From the cell containing the given text, extract its center point as (X, Y) coordinate. 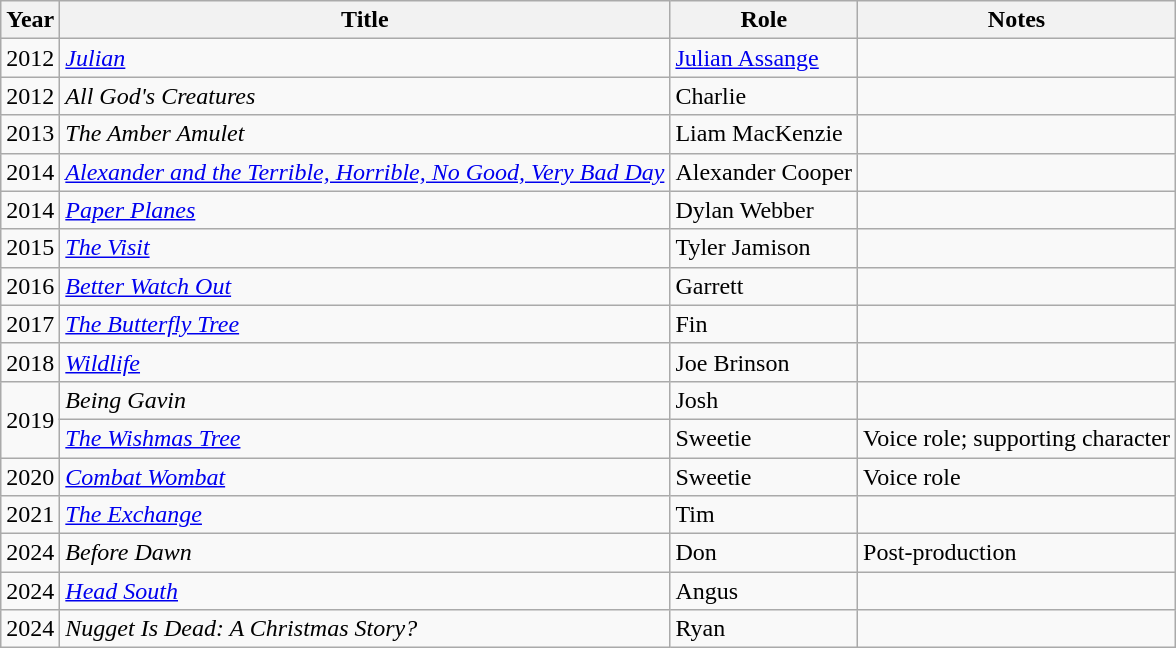
2021 (30, 515)
Before Dawn (365, 553)
Wildlife (365, 362)
Fin (764, 324)
Charlie (764, 96)
The Wishmas Tree (365, 438)
Julian (365, 58)
The Exchange (365, 515)
Alexander Cooper (764, 172)
Josh (764, 400)
2017 (30, 324)
Title (365, 20)
2013 (30, 134)
Dylan Webber (764, 210)
2019 (30, 419)
Tyler Jamison (764, 248)
Garrett (764, 286)
Voice role; supporting character (1017, 438)
Ryan (764, 629)
Being Gavin (365, 400)
Tim (764, 515)
Head South (365, 591)
Joe Brinson (764, 362)
Year (30, 20)
Alexander and the Terrible, Horrible, No Good, Very Bad Day (365, 172)
The Visit (365, 248)
Voice role (1017, 477)
2015 (30, 248)
The Amber Amulet (365, 134)
Paper Planes (365, 210)
Angus (764, 591)
2020 (30, 477)
Notes (1017, 20)
Better Watch Out (365, 286)
Nugget Is Dead: A Christmas Story? (365, 629)
The Butterfly Tree (365, 324)
Combat Wombat (365, 477)
Julian Assange (764, 58)
Don (764, 553)
2016 (30, 286)
All God's Creatures (365, 96)
Role (764, 20)
Post-production (1017, 553)
2018 (30, 362)
Liam MacKenzie (764, 134)
